Extract the [X, Y] coordinate from the center of the cell holding the provided text.  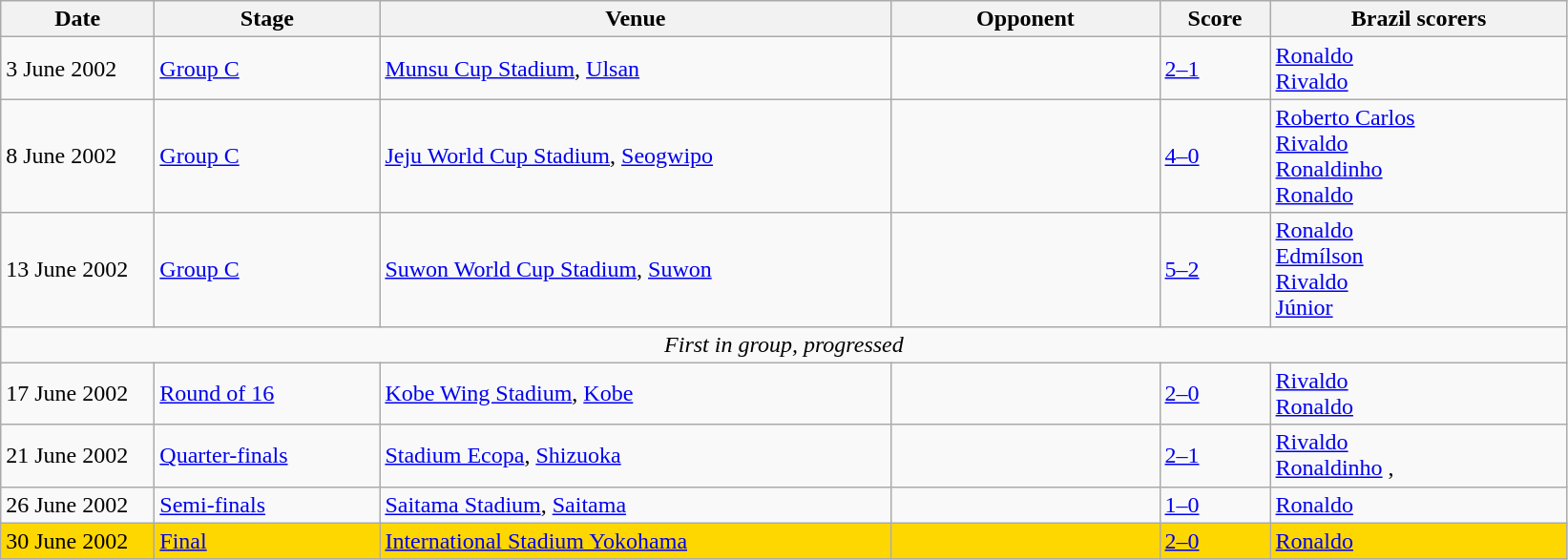
Venue [636, 19]
Suwon World Cup Stadium, Suwon [636, 269]
4–0 [1215, 156]
21 June 2002 [78, 456]
Opponent [1025, 19]
Stage [267, 19]
Final [267, 541]
Stadium Ecopa, Shizuoka [636, 456]
Ronaldo Rivaldo [1418, 69]
1–0 [1215, 505]
Jeju World Cup Stadium, Seogwipo [636, 156]
Munsu Cup Stadium, Ulsan [636, 69]
Rivaldo Ronaldinho , [1418, 456]
International Stadium Yokohama [636, 541]
30 June 2002 [78, 541]
Quarter-finals [267, 456]
Saitama Stadium, Saitama [636, 505]
17 June 2002 [78, 393]
Score [1215, 19]
Round of 16 [267, 393]
First in group, progressed [784, 344]
Ronaldo Edmílson Rivaldo Júnior [1418, 269]
Rivaldo Ronaldo [1418, 393]
Semi-finals [267, 505]
Kobe Wing Stadium, Kobe [636, 393]
8 June 2002 [78, 156]
13 June 2002 [78, 269]
Date [78, 19]
3 June 2002 [78, 69]
26 June 2002 [78, 505]
Roberto Carlos Rivaldo Ronaldinho Ronaldo [1418, 156]
5–2 [1215, 269]
Brazil scorers [1418, 19]
